Pinpoint the cell where the given text exists, returning its (x, y) midpoint coordinate. 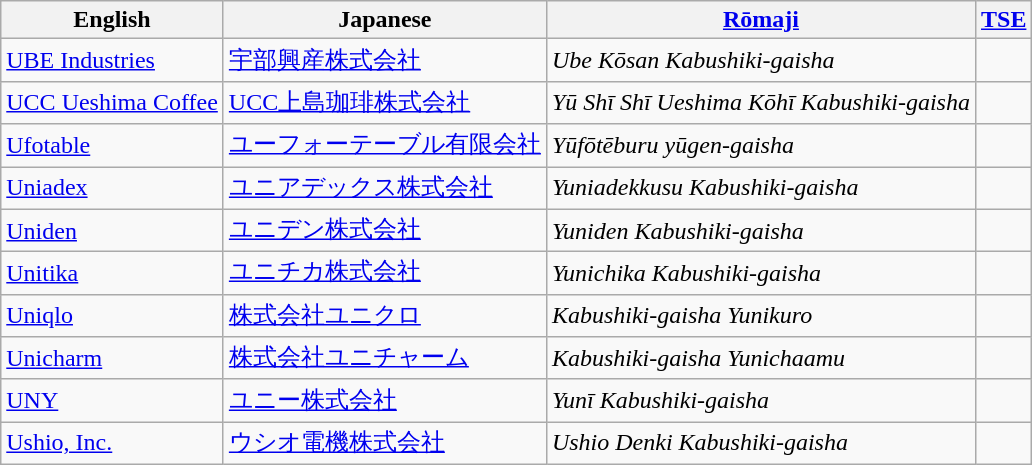
Unitika (112, 274)
Yuniden Kabushiki-gaisha (760, 230)
English (112, 20)
ウシオ電機株式会社 (384, 444)
Unicharm (112, 358)
TSE (1003, 20)
ユニデン株式会社 (384, 230)
Kabushiki-gaisha Yunichaamu (760, 358)
Yunichika Kabushiki-gaisha (760, 274)
株式会社ユニチャーム (384, 358)
Yunī Kabushiki-gaisha (760, 400)
Ushio, Inc. (112, 444)
Ufotable (112, 146)
UCC Ueshima Coffee (112, 102)
Uniden (112, 230)
ユーフォーテーブル有限会社 (384, 146)
Rōmaji (760, 20)
UBE Industries (112, 60)
Japanese (384, 20)
UNY (112, 400)
ユニアデックス株式会社 (384, 188)
株式会社ユニクロ (384, 316)
Uniadex (112, 188)
Uniqlo (112, 316)
宇部興産株式会社 (384, 60)
ユニチカ株式会社 (384, 274)
Ushio Denki Kabushiki-gaisha (760, 444)
UCC上島珈琲株式会社 (384, 102)
Yūfōtēburu yūgen-gaisha (760, 146)
Kabushiki-gaisha Yunikuro (760, 316)
Yū Shī Shī Ueshima Kōhī Kabushiki-gaisha (760, 102)
Yuniadekkusu Kabushiki-gaisha (760, 188)
Ube Kōsan Kabushiki-gaisha (760, 60)
ユニー株式会社 (384, 400)
